Extract the [X, Y] coordinate from the center of the cell holding the provided text.  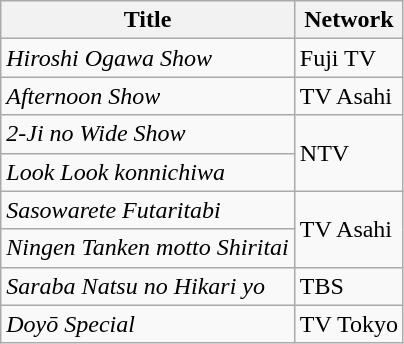
2-Ji no Wide Show [148, 134]
Fuji TV [348, 58]
Saraba Natsu no Hikari yo [148, 286]
Hiroshi Ogawa Show [148, 58]
Network [348, 20]
TV Tokyo [348, 324]
NTV [348, 153]
Sasowarete Futaritabi [148, 210]
Ningen Tanken motto Shiritai [148, 248]
Doyō Special [148, 324]
Afternoon Show [148, 96]
Title [148, 20]
Look Look konnichiwa [148, 172]
TBS [348, 286]
